Capture the cell that displays the provided text and extract its [X, Y] central coordinate. 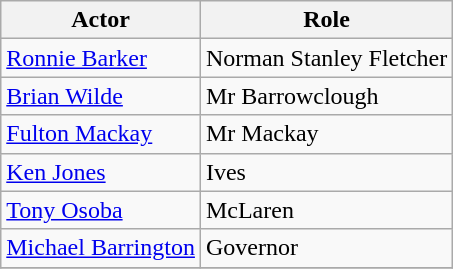
Governor [326, 248]
Mr Barrowclough [326, 96]
Fulton Mackay [101, 134]
Actor [101, 20]
Brian Wilde [101, 96]
Michael Barrington [101, 248]
Tony Osoba [101, 210]
Norman Stanley Fletcher [326, 58]
Mr Mackay [326, 134]
Role [326, 20]
Ronnie Barker [101, 58]
McLaren [326, 210]
Ives [326, 172]
Ken Jones [101, 172]
